Detect which cell encompasses the target text, then output its [x, y] center coordinate. 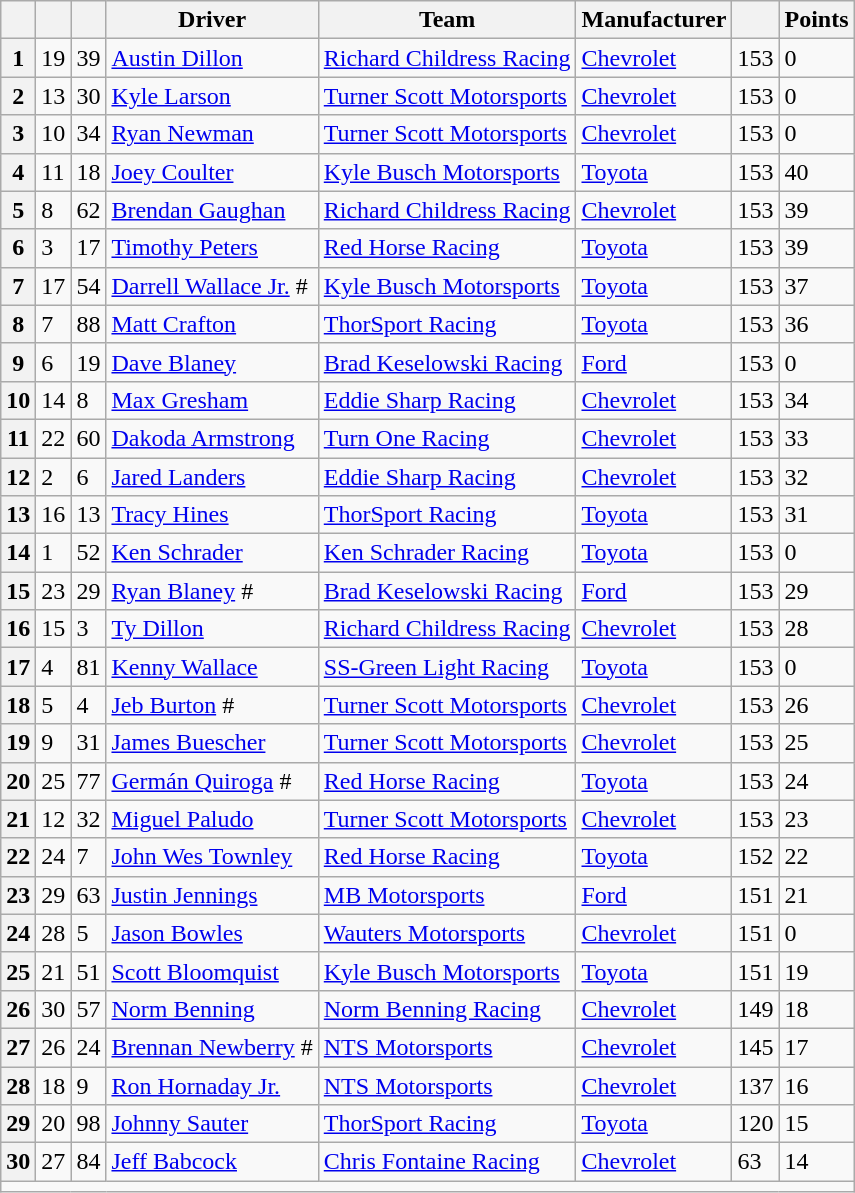
Jason Bowles [212, 933]
Kenny Wallace [212, 667]
Norm Benning Racing [447, 1009]
62 [88, 210]
James Buescher [212, 743]
Germán Quiroga # [212, 781]
33 [816, 438]
Jeff Babcock [212, 1162]
Chris Fontaine Racing [447, 1162]
Max Gresham [212, 400]
Ty Dillon [212, 629]
Joey Coulter [212, 172]
Kyle Larson [212, 96]
Jared Landers [212, 477]
Timothy Peters [212, 248]
Jeb Burton # [212, 705]
Wauters Motorsports [447, 933]
Ryan Newman [212, 134]
37 [816, 286]
SS-Green Light Racing [447, 667]
Manufacturer [654, 20]
98 [88, 1124]
Brennan Newberry # [212, 1047]
51 [88, 971]
Dakoda Armstrong [212, 438]
Tracy Hines [212, 515]
88 [88, 324]
Ryan Blaney # [212, 591]
137 [756, 1085]
54 [88, 286]
Ron Hornaday Jr. [212, 1085]
Driver [212, 20]
152 [756, 857]
Austin Dillon [212, 58]
Justin Jennings [212, 895]
Darrell Wallace Jr. # [212, 286]
149 [756, 1009]
MB Motorsports [447, 895]
60 [88, 438]
Points [816, 20]
52 [88, 553]
40 [816, 172]
81 [88, 667]
Turn One Racing [447, 438]
84 [88, 1162]
Norm Benning [212, 1009]
Johnny Sauter [212, 1124]
36 [816, 324]
Team [447, 20]
57 [88, 1009]
Dave Blaney [212, 362]
145 [756, 1047]
Matt Crafton [212, 324]
Scott Bloomquist [212, 971]
Ken Schrader Racing [447, 553]
120 [756, 1124]
Miguel Paludo [212, 819]
Brendan Gaughan [212, 210]
John Wes Townley [212, 857]
77 [88, 781]
Ken Schrader [212, 553]
